Determine the [X, Y] coordinate at the center of the cell enclosing the given text.  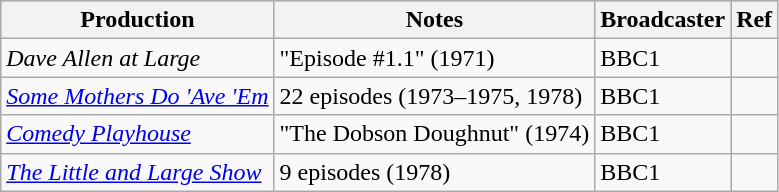
Broadcaster [663, 20]
22 episodes (1973–1975, 1978) [434, 96]
The Little and Large Show [138, 172]
Ref [754, 20]
Production [138, 20]
"The Dobson Doughnut" (1974) [434, 134]
Notes [434, 20]
Some Mothers Do 'Ave 'Em [138, 96]
9 episodes (1978) [434, 172]
Comedy Playhouse [138, 134]
"Episode #1.1" (1971) [434, 58]
Dave Allen at Large [138, 58]
